Locate the cell with the specified text and output its (x, y) center coordinate. 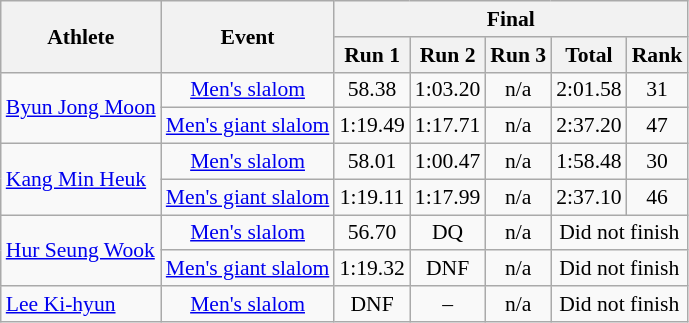
31 (658, 90)
58.38 (372, 90)
47 (658, 126)
Run 3 (518, 55)
Final (510, 19)
Lee Ki-hyun (81, 304)
DQ (448, 233)
1:00.47 (448, 162)
58.01 (372, 162)
30 (658, 162)
Event (248, 36)
56.70 (372, 233)
2:37.20 (588, 126)
1:17.71 (448, 126)
Run 2 (448, 55)
1:19.32 (372, 269)
46 (658, 197)
2:01.58 (588, 90)
Kang Min Heuk (81, 180)
1:19.49 (372, 126)
1:58.48 (588, 162)
– (448, 304)
Run 1 (372, 55)
Rank (658, 55)
Athlete (81, 36)
Byun Jong Moon (81, 108)
Hur Seung Wook (81, 250)
1:17.99 (448, 197)
1:19.11 (372, 197)
2:37.10 (588, 197)
Total (588, 55)
1:03.20 (448, 90)
